Extract the (x, y) coordinate from the center of the cell holding the provided text.  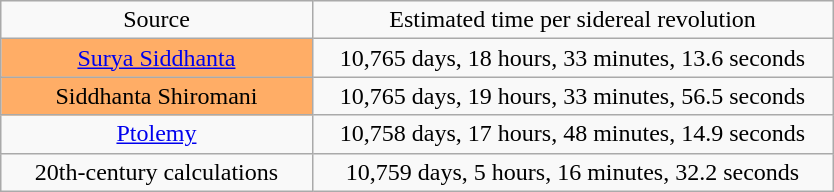
Ptolemy (156, 134)
10,765 days, 19 hours, 33 minutes, 56.5 seconds (572, 96)
Source (156, 20)
10,759 days, 5 hours, 16 minutes, 32.2 seconds (572, 172)
20th-century calculations (156, 172)
Siddhanta Shiromani (156, 96)
10,758 days, 17 hours, 48 minutes, 14.9 seconds (572, 134)
10,765 days, 18 hours, 33 minutes, 13.6 seconds (572, 58)
Surya Siddhanta (156, 58)
Estimated time per sidereal revolution (572, 20)
